Detect which cell encompasses the target text, then output its (x, y) center coordinate. 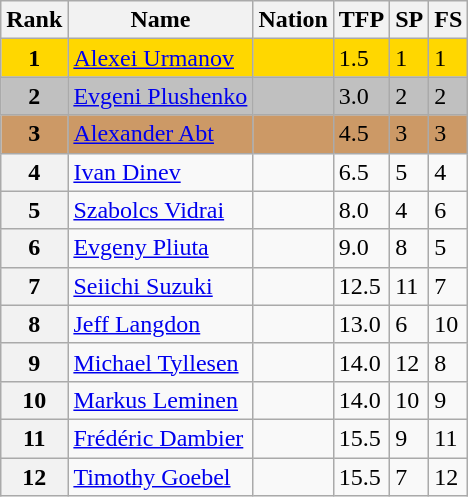
8.0 (361, 210)
9.0 (361, 248)
6.5 (361, 172)
13.0 (361, 324)
4.5 (361, 134)
1.5 (361, 58)
Evgeni Plushenko (160, 96)
Alexei Urmanov (160, 58)
SP (410, 20)
Markus Leminen (160, 400)
Name (160, 20)
Evgeny Pliuta (160, 248)
Michael Tyllesen (160, 362)
Alexander Abt (160, 134)
3.0 (361, 96)
Szabolcs Vidrai (160, 210)
Ivan Dinev (160, 172)
12.5 (361, 286)
Frédéric Dambier (160, 438)
Nation (293, 20)
Rank (34, 20)
Seiichi Suzuki (160, 286)
Timothy Goebel (160, 477)
Jeff Langdon (160, 324)
FS (448, 20)
TFP (361, 20)
